Identify which cell holds the provided text, then report its [x, y] central coordinate. 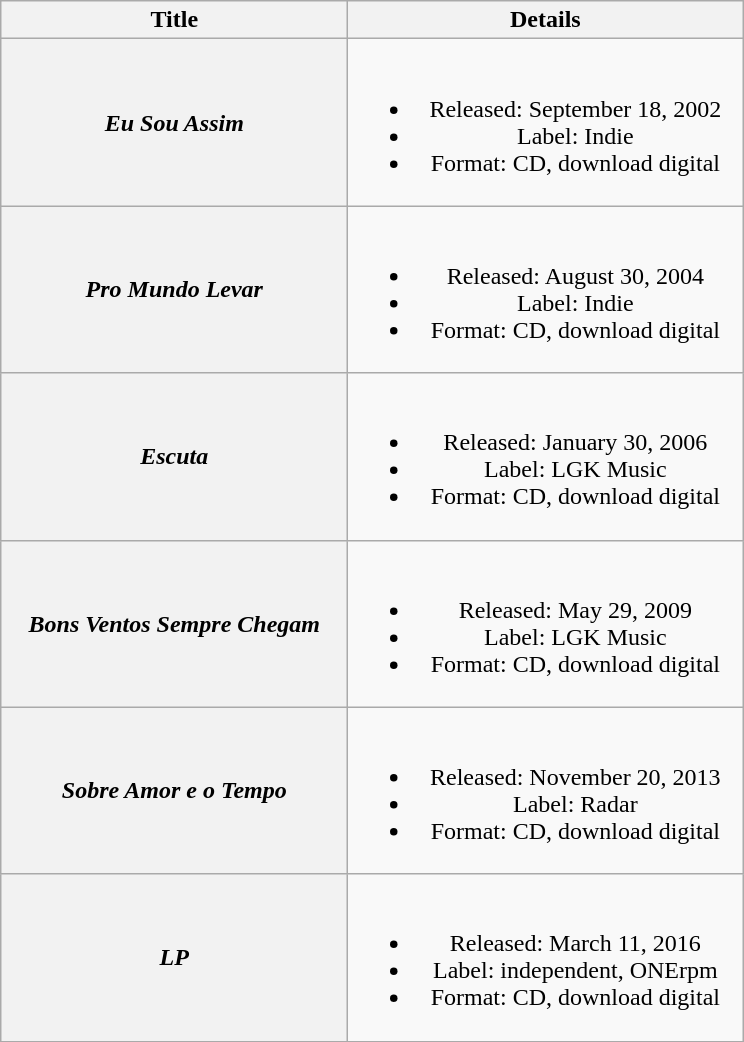
Released: September 18, 2002Label: IndieFormat: CD, download digital [546, 122]
Pro Mundo Levar [174, 290]
Bons Ventos Sempre Chegam [174, 624]
Details [546, 20]
LP [174, 958]
Released: January 30, 2006Label: LGK MusicFormat: CD, download digital [546, 456]
Escuta [174, 456]
Sobre Amor e o Tempo [174, 790]
Released: March 11, 2016Label: independent, ONErpmFormat: CD, download digital [546, 958]
Title [174, 20]
Released: August 30, 2004Label: IndieFormat: CD, download digital [546, 290]
Released: May 29, 2009Label: LGK MusicFormat: CD, download digital [546, 624]
Eu Sou Assim [174, 122]
Released: November 20, 2013Label: RadarFormat: CD, download digital [546, 790]
